Find where the given text appears and provide that cell's center as (x, y) coordinate. 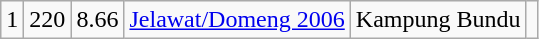
Jelawat/Domeng 2006 (237, 20)
8.66 (98, 20)
1 (12, 20)
220 (48, 20)
Kampung Bundu (438, 20)
